For the text-containing cell, return its midpoint in (X, Y) coordinate format. 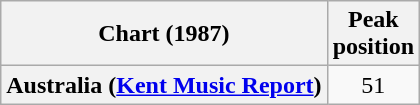
Australia (Kent Music Report) (164, 85)
Chart (1987) (164, 34)
51 (373, 85)
Peakposition (373, 34)
